From the cell containing the given text, extract its center point as (X, Y) coordinate. 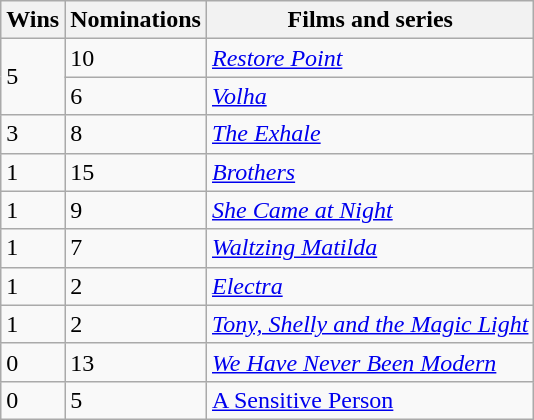
7 (136, 248)
Films and series (370, 20)
13 (136, 362)
Electra (370, 286)
Brothers (370, 172)
A Sensitive Person (370, 400)
6 (136, 96)
10 (136, 58)
15 (136, 172)
Volha (370, 96)
9 (136, 210)
8 (136, 134)
Waltzing Matilda (370, 248)
3 (33, 134)
Restore Point (370, 58)
We Have Never Been Modern (370, 362)
Wins (33, 20)
She Came at Night (370, 210)
Tony, Shelly and the Magic Light (370, 324)
The Exhale (370, 134)
Nominations (136, 20)
